Scan for the cell matching the given text and deliver its (X, Y) coordinate at center. 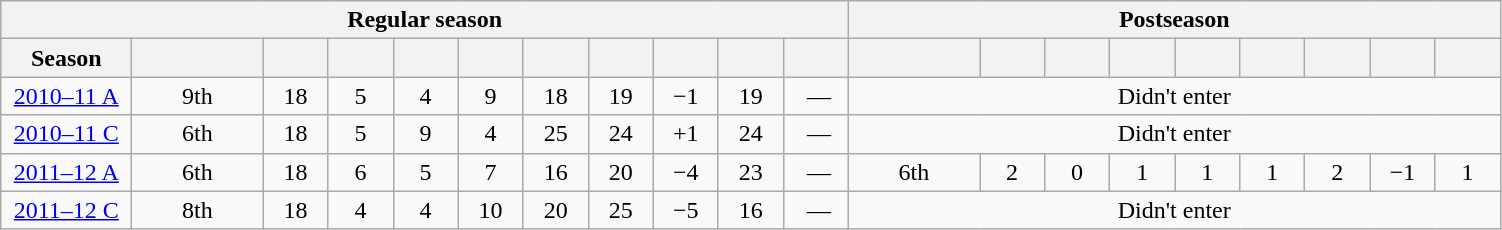
Postseason (1174, 20)
−4 (686, 172)
23 (750, 172)
9th (198, 96)
8th (198, 210)
+1 (686, 134)
Season (66, 58)
−5 (686, 210)
2011–12 C (66, 210)
Regular season (425, 20)
7 (490, 172)
6 (360, 172)
0 (1078, 172)
2010–11 C (66, 134)
10 (490, 210)
2010–11 A (66, 96)
2011–12 A (66, 172)
